Return the (X, Y) coordinate for the center point of the cell that contains the specified text.  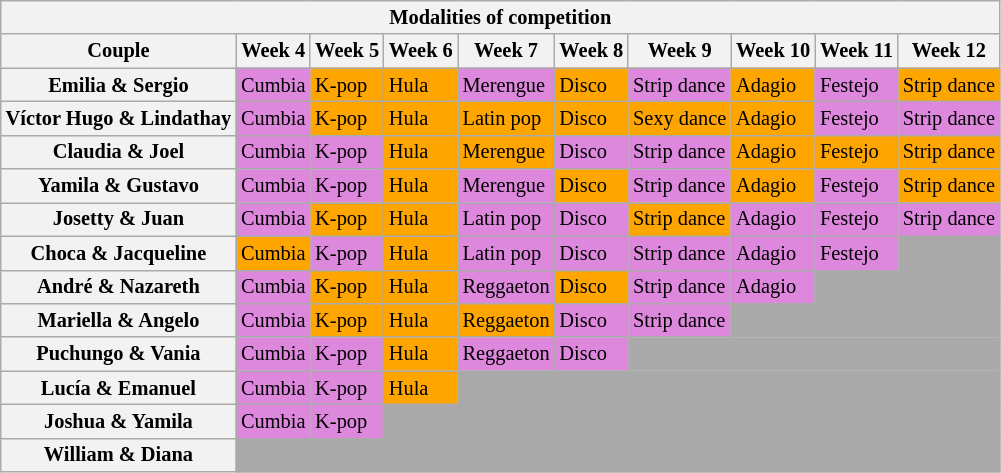
Couple (118, 51)
Week 5 (347, 51)
Yamila & Gustavo (118, 186)
Week 11 (856, 51)
Week 8 (591, 51)
Mariella & Angelo (118, 320)
William & Diana (118, 455)
Josetty & Juan (118, 219)
Modalities of competition (500, 17)
Week 12 (949, 51)
Puchungo & Vania (118, 354)
Claudia & Joel (118, 152)
Joshua & Yamila (118, 421)
Víctor Hugo & Lindathay (118, 118)
Emilia & Sergio (118, 85)
Week 7 (506, 51)
Choca & Jacqueline (118, 253)
Week 6 (421, 51)
André & Nazareth (118, 287)
Lucía & Emanuel (118, 388)
Week 10 (773, 51)
Week 4 (273, 51)
Sexy dance (680, 118)
Week 9 (680, 51)
